Scan for the cell matching the given text and deliver its [x, y] coordinate at center. 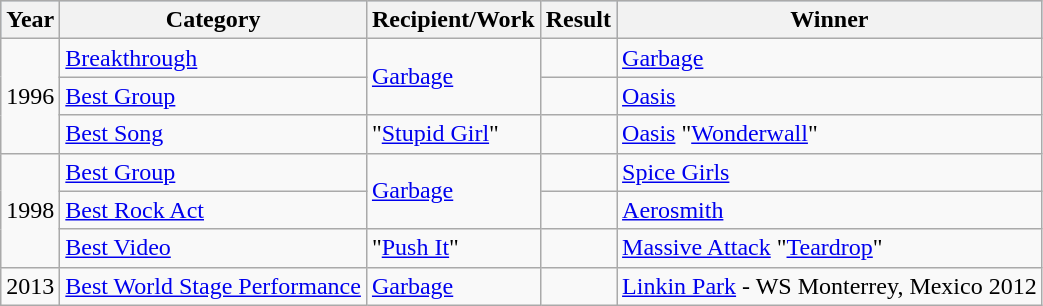
Result [578, 20]
Recipient/Work [453, 20]
Best Rock Act [214, 210]
Aerosmith [830, 210]
Massive Attack "Teardrop" [830, 248]
Breakthrough [214, 58]
Oasis [830, 96]
2013 [30, 286]
1998 [30, 210]
Year [30, 20]
Linkin Park - WS Monterrey, Mexico 2012 [830, 286]
Category [214, 20]
Best Video [214, 248]
"Stupid Girl" [453, 134]
"Push It" [453, 248]
Winner [830, 20]
Spice Girls [830, 172]
Best Song [214, 134]
Best World Stage Performance [214, 286]
Oasis "Wonderwall" [830, 134]
1996 [30, 96]
